Identify which cell holds the provided text, then report its (x, y) central coordinate. 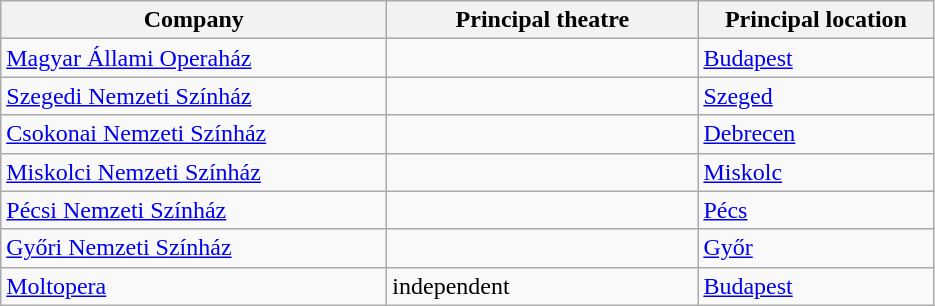
Company (194, 20)
Győr (816, 248)
Principal theatre (542, 20)
Pécs (816, 210)
Győri Nemzeti Színház (194, 248)
Szeged (816, 96)
Pécsi Nemzeti Színház (194, 210)
Csokonai Nemzeti Színház (194, 134)
Miskolci Nemzeti Színház (194, 172)
Moltopera (194, 286)
Szegedi Nemzeti Színház (194, 96)
independent (542, 286)
Debrecen (816, 134)
Principal location (816, 20)
Magyar Állami Operaház (194, 58)
Miskolc (816, 172)
